Extract the (x, y) coordinate from the center of the cell holding the provided text.  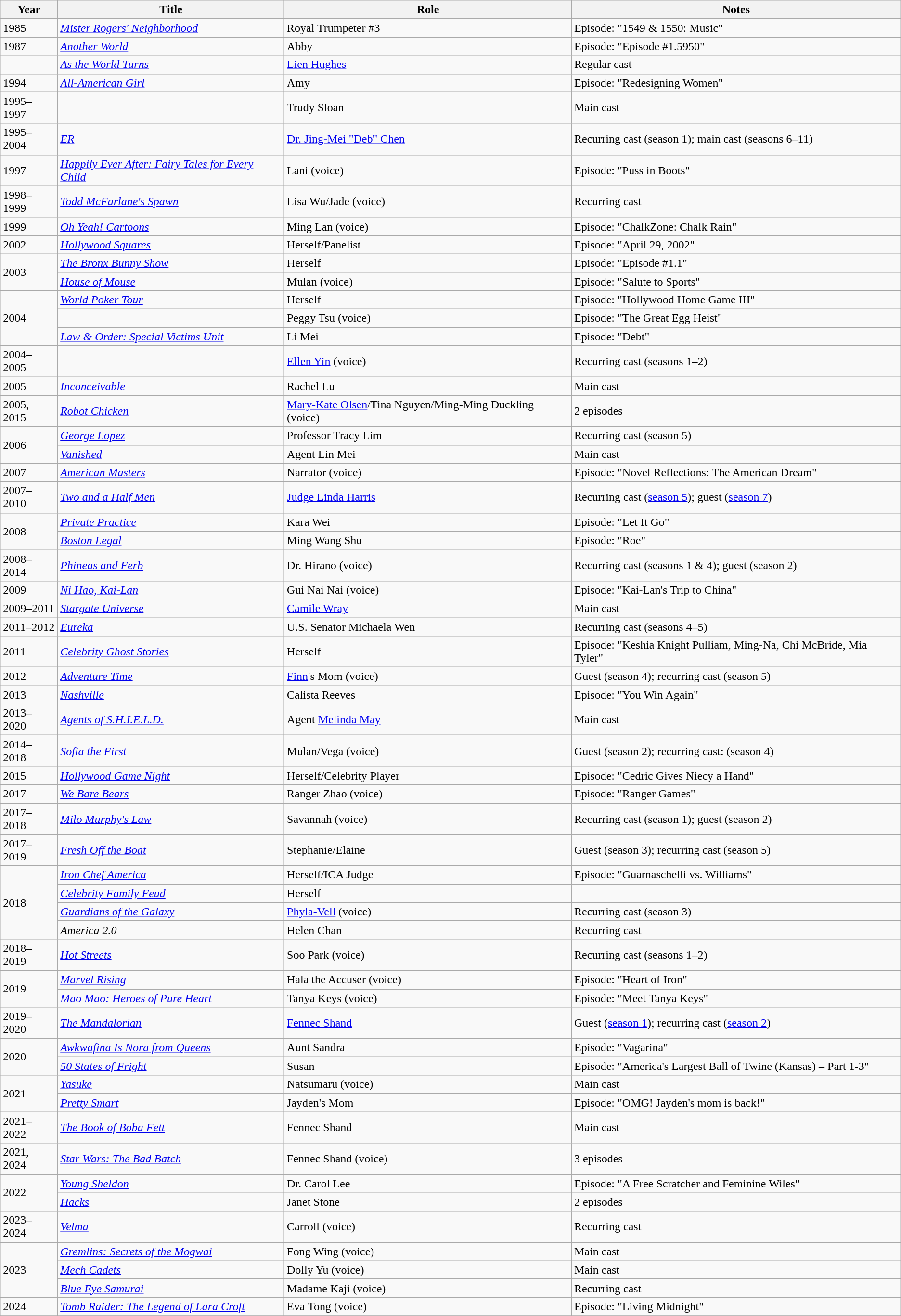
Celebrity Ghost Stories (171, 652)
Nashville (171, 695)
2009 (29, 590)
Episode: "Puss in Boots" (736, 170)
Gremlins: Secrets of the Mogwai (171, 1251)
Happily Ever After: Fairy Tales for Every Child (171, 170)
World Poker Tour (171, 300)
Li Mei (428, 337)
Jayden's Mom (428, 1103)
America 2.0 (171, 930)
Dr. Jing-Mei "Deb" Chen (428, 139)
Agent Melinda May (428, 719)
Lani (voice) (428, 170)
2009–2011 (29, 608)
The Bronx Bunny Show (171, 263)
Guest (season 2); recurring cast: (season 4) (736, 751)
All-American Girl (171, 83)
Young Sheldon (171, 1184)
Episode: "Episode #1.1" (736, 263)
Episode: "Living Midnight" (736, 1306)
Kara Wei (428, 522)
Episode: "A Free Scratcher and Feminine Wiles" (736, 1184)
Agent Lin Mei (428, 454)
1997 (29, 170)
Janet Stone (428, 1202)
Celebrity Family Feud (171, 893)
As the World Turns (171, 65)
Royal Trumpeter #3 (428, 28)
Milo Murphy's Law (171, 819)
Ming Lan (voice) (428, 226)
Regular cast (736, 65)
2008 (29, 531)
2024 (29, 1306)
1994 (29, 83)
1999 (29, 226)
Episode: "Salute to Sports" (736, 282)
2003 (29, 272)
Narrator (voice) (428, 472)
2017–2018 (29, 819)
2011 (29, 652)
Recurring cast (season 3) (736, 912)
Inconceivable (171, 386)
Episode: "1549 & 1550: Music" (736, 28)
2022 (29, 1193)
2023 (29, 1270)
Episode: "Kai-Lan's Trip to China" (736, 590)
1985 (29, 28)
Eva Tong (voice) (428, 1306)
Episode: "The Great Egg Heist" (736, 318)
2021, 2024 (29, 1159)
Mary-Kate Olsen/Tina Nguyen/Ming-Ming Duckling (voice) (428, 411)
Rachel Lu (428, 386)
Recurring cast (season 1); guest (season 2) (736, 819)
Guest (season 3); recurring cast (season 5) (736, 850)
Role (428, 10)
U.S. Senator Michaela Wen (428, 626)
Episode: "Ranger Games" (736, 794)
Episode: "ChalkZone: Chalk Rain" (736, 226)
Amy (428, 83)
2005, 2015 (29, 411)
Professor Tracy Lim (428, 436)
Aunt Sandra (428, 1048)
Boston Legal (171, 540)
Stephanie/Elaine (428, 850)
Hollywood Squares (171, 245)
2012 (29, 677)
Another World (171, 46)
Agents of S.H.I.E.L.D. (171, 719)
ER (171, 139)
50 States of Fright (171, 1066)
The Mandalorian (171, 1023)
Iron Chef America (171, 875)
Private Practice (171, 522)
Recurring cast (seasons 4–5) (736, 626)
2023–2024 (29, 1227)
Episode: "April 29, 2002" (736, 245)
The Book of Boba Fett (171, 1128)
Lisa Wu/Jade (voice) (428, 201)
Episode: "You Win Again" (736, 695)
2017–2019 (29, 850)
Judge Linda Harris (428, 497)
2020 (29, 1057)
Hacks (171, 1202)
Two and a Half Men (171, 497)
Episode: "OMG! Jayden's mom is back!" (736, 1103)
Marvel Rising (171, 979)
Episode: "Redesigning Women" (736, 83)
Phyla-Vell (voice) (428, 912)
2021 (29, 1094)
2018–2019 (29, 954)
2005 (29, 386)
Mulan/Vega (voice) (428, 751)
Helen Chan (428, 930)
Peggy Tsu (voice) (428, 318)
Episode: "America's Largest Ball of Twine (Kansas) – Part 1-3" (736, 1066)
Guardians of the Galaxy (171, 912)
Trudy Sloan (428, 108)
Dr. Hirano (voice) (428, 565)
Herself/ICA Judge (428, 875)
Mister Rogers' Neighborhood (171, 28)
2004 (29, 318)
Episode: "Novel Reflections: The American Dream" (736, 472)
2019–2020 (29, 1023)
Abby (428, 46)
Herself/Panelist (428, 245)
2011–2012 (29, 626)
Mech Cadets (171, 1270)
Carroll (voice) (428, 1227)
Susan (428, 1066)
2013–2020 (29, 719)
Vanished (171, 454)
Oh Yeah! Cartoons (171, 226)
Finn's Mom (voice) (428, 677)
2018 (29, 902)
Guest (season 1); recurring cast (season 2) (736, 1023)
House of Mouse (171, 282)
Herself/Celebrity Player (428, 776)
Episode: "Heart of Iron" (736, 979)
Phineas and Ferb (171, 565)
Hala the Accuser (voice) (428, 979)
Awkwafina Is Nora from Queens (171, 1048)
Ranger Zhao (voice) (428, 794)
Fennec Shand (voice) (428, 1159)
Hollywood Game Night (171, 776)
Savannah (voice) (428, 819)
2015 (29, 776)
3 episodes (736, 1159)
Recurring cast (season 1); main cast (seasons 6–11) (736, 139)
1987 (29, 46)
Episode: "Roe" (736, 540)
Dr. Carol Lee (428, 1184)
Fong Wing (voice) (428, 1251)
1998–1999 (29, 201)
Hot Streets (171, 954)
Title (171, 10)
Year (29, 10)
American Masters (171, 472)
Episode: "Vagarina" (736, 1048)
Pretty Smart (171, 1103)
Episode: "Cedric Gives Niecy a Hand" (736, 776)
Notes (736, 10)
2002 (29, 245)
1995–2004 (29, 139)
Ming Wang Shu (428, 540)
Velma (171, 1227)
Ellen Yin (voice) (428, 361)
2007–2010 (29, 497)
2014–2018 (29, 751)
2007 (29, 472)
2021–2022 (29, 1128)
Tomb Raider: The Legend of Lara Croft (171, 1306)
Sofia the First (171, 751)
Guest (season 4); recurring cast (season 5) (736, 677)
Yasuke (171, 1084)
Dolly Yu (voice) (428, 1270)
1995–1997 (29, 108)
Adventure Time (171, 677)
Episode: "Hollywood Home Game III" (736, 300)
2004–2005 (29, 361)
2019 (29, 989)
Madame Kaji (voice) (428, 1288)
2017 (29, 794)
Fresh Off the Boat (171, 850)
Robot Chicken (171, 411)
Mulan (voice) (428, 282)
Tanya Keys (voice) (428, 998)
Episode: "Keshia Knight Pulliam, Ming-Na, Chi McBride, Mia Tyler" (736, 652)
Episode: "Debt" (736, 337)
Recurring cast (season 5) (736, 436)
Camile Wray (428, 608)
Law & Order: Special Victims Unit (171, 337)
Ni Hao, Kai-Lan (171, 590)
George Lopez (171, 436)
Natsumaru (voice) (428, 1084)
Episode: "Let It Go" (736, 522)
2013 (29, 695)
Eureka (171, 626)
Todd McFarlane's Spawn (171, 201)
Recurring cast (season 5); guest (season 7) (736, 497)
Calista Reeves (428, 695)
Gui Nai Nai (voice) (428, 590)
Soo Park (voice) (428, 954)
Star Wars: The Bad Batch (171, 1159)
Stargate Universe (171, 608)
2006 (29, 445)
Mao Mao: Heroes of Pure Heart (171, 998)
Blue Eye Samurai (171, 1288)
Episode: "Meet Tanya Keys" (736, 998)
We Bare Bears (171, 794)
Recurring cast (seasons 1 & 4); guest (season 2) (736, 565)
Episode: "Episode #1.5950" (736, 46)
2008–2014 (29, 565)
Lien Hughes (428, 65)
Episode: "Guarnaschelli vs. Williams" (736, 875)
